Identify which cell holds the provided text, then report its [x, y] central coordinate. 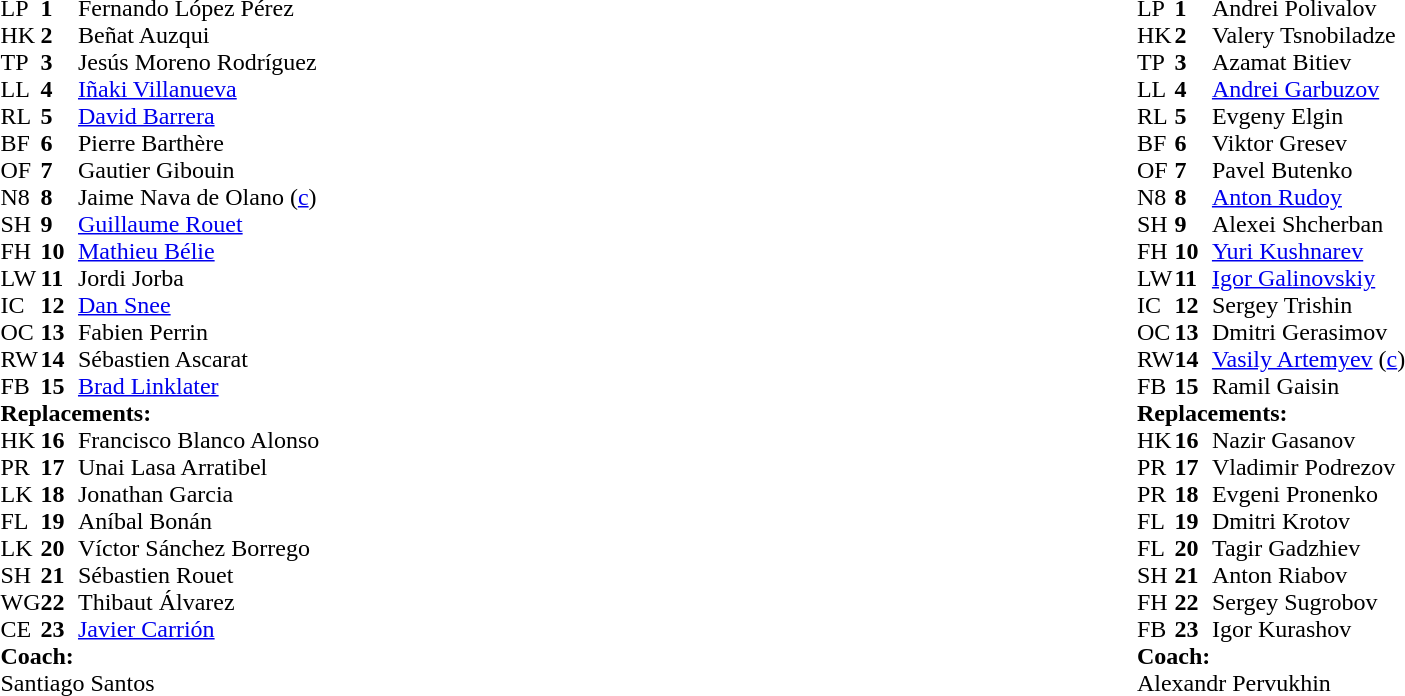
Brad Linklater [198, 386]
Guillaume Rouet [198, 224]
Jordi Jorba [198, 278]
Nazir Gasanov [1308, 440]
Ramil Gaisin [1308, 386]
Tagir Gadzhiev [1308, 548]
Fabien Perrin [198, 332]
Igor Kurashov [1308, 630]
Pierre Barthère [198, 144]
Viktor Gresev [1308, 144]
Mathieu Bélie [198, 252]
Valery Tsnobiladze [1308, 36]
Gautier Gibouin [198, 170]
Dmitri Gerasimov [1308, 332]
Alexei Shcherban [1308, 224]
Sergey Sugrobov [1308, 602]
Francisco Blanco Alonso [198, 440]
Dan Snee [198, 306]
Anton Riabov [1308, 576]
Anton Rudoy [1308, 198]
Víctor Sánchez Borrego [198, 548]
Jesús Moreno Rodríguez [198, 62]
Andrei Garbuzov [1308, 90]
Evgeny Elgin [1308, 116]
Yuri Kushnarev [1308, 252]
Evgeni Pronenko [1308, 494]
Dmitri Krotov [1308, 522]
Sergey Trishin [1308, 306]
Unai Lasa Arratibel [198, 468]
Jaime Nava de Olano (c) [198, 198]
Sébastien Ascarat [198, 360]
Beñat Auzqui [198, 36]
Aníbal Bonán [198, 522]
Vasily Artemyev (c) [1308, 360]
Iñaki Villanueva [198, 90]
Javier Carrión [198, 630]
David Barrera [198, 116]
Azamat Bitiev [1308, 62]
Sébastien Rouet [198, 576]
CE [20, 630]
Igor Galinovskiy [1308, 278]
Jonathan Garcia [198, 494]
Vladimir Podrezov [1308, 468]
Pavel Butenko [1308, 170]
WG [20, 602]
Thibaut Álvarez [198, 602]
